Extract the (x, y) coordinate from the center of the cell holding the provided text.  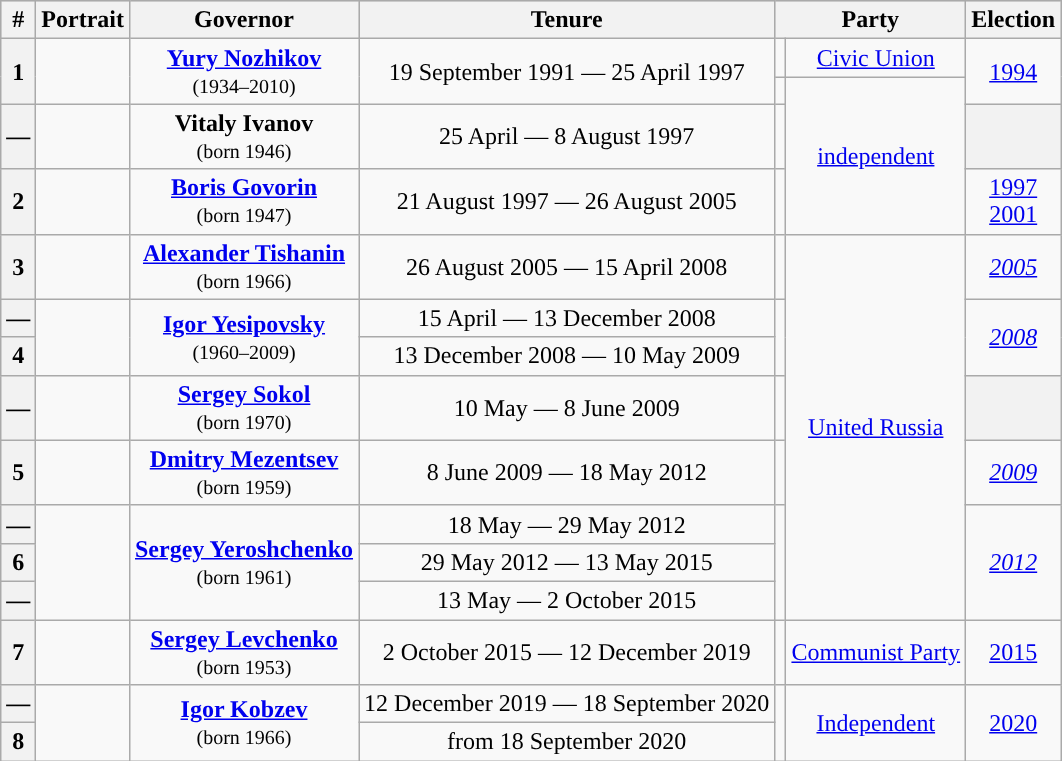
2008 (1014, 337)
2005 (1014, 266)
Vitaly Ivanov(born 1946) (244, 136)
Yury Nozhikov(1934–2010) (244, 72)
13 May — 2 October 2015 (567, 600)
4 (18, 356)
25 April — 8 August 1997 (567, 136)
2012 (1014, 562)
15 April — 13 December 2008 (567, 318)
Governor (244, 20)
5 (18, 472)
8 (18, 742)
10 May — 8 June 2009 (567, 408)
13 December 2008 — 10 May 2009 (567, 356)
Civic Union (876, 58)
Sergey Levchenko(born 1953) (244, 652)
19 September 1991 — 25 April 1997 (567, 72)
3 (18, 266)
2 October 2015 — 12 December 2019 (567, 652)
Party (870, 20)
8 June 2009 — 18 May 2012 (567, 472)
Sergey Sokol(born 1970) (244, 408)
19972001 (1014, 202)
6 (18, 562)
2020 (1014, 723)
21 August 1997 — 26 August 2005 (567, 202)
Portrait (83, 20)
Alexander Tishanin(born 1966) (244, 266)
Sergey Yeroshchenko(born 1961) (244, 562)
1 (18, 72)
Boris Govorin(born 1947) (244, 202)
Communist Party (876, 652)
from 18 September 2020 (567, 742)
12 December 2019 — 18 September 2020 (567, 704)
2009 (1014, 472)
7 (18, 652)
Igor Kobzev(born 1966) (244, 723)
Tenure (567, 20)
Igor Yesipovsky(1960–2009) (244, 337)
Dmitry Mezentsev(born 1959) (244, 472)
United Russia (876, 427)
29 May 2012 — 13 May 2015 (567, 562)
independent (876, 156)
2015 (1014, 652)
Election (1014, 20)
1994 (1014, 72)
Independent (876, 723)
26 August 2005 — 15 April 2008 (567, 266)
18 May — 29 May 2012 (567, 524)
# (18, 20)
2 (18, 202)
